Return (X, Y) of the center of cell containing provided text 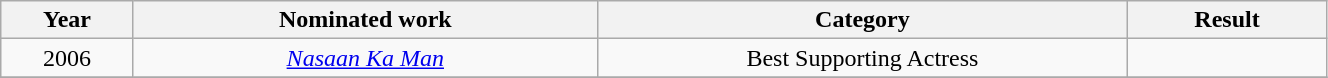
Year (68, 20)
Category (862, 20)
2006 (68, 58)
Result (1228, 20)
Nominated work (365, 20)
Nasaan Ka Man (365, 58)
Best Supporting Actress (862, 58)
